Return the (X, Y) coordinate for the center point of the cell that contains the specified text.  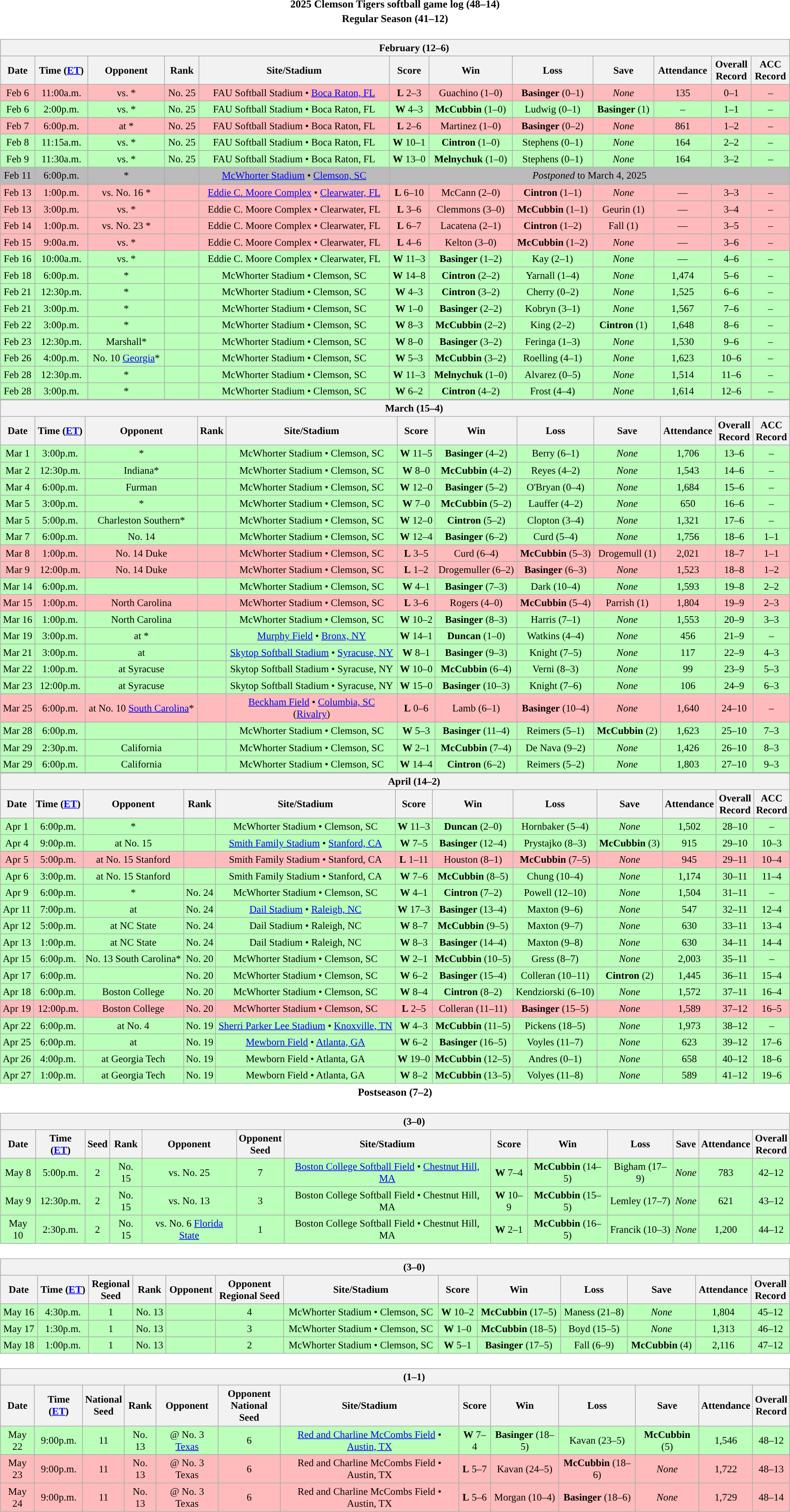
99 (688, 669)
1,756 (688, 536)
4 (250, 1312)
Cintron (1) (623, 325)
vs. No. 25 (189, 1172)
Basinger (10–3) (476, 686)
Volyes (11–8) (555, 1075)
14–6 (734, 470)
6–3 (771, 686)
135 (682, 93)
Postponed to March 4, 2025 (590, 176)
Seed (97, 1144)
Dark (10–4) (555, 586)
Basinger (6–2) (476, 536)
May 16 (19, 1312)
2:00p.m. (61, 109)
W 10–0 (416, 669)
Andres (0–1) (555, 1059)
1,474 (682, 275)
1,572 (689, 992)
L 3–5 (416, 553)
Mar 8 (18, 553)
26–10 (734, 748)
1,200 (726, 1230)
McCubbin (16–5) (568, 1230)
Beckham Field • Columbia, SC(Rivalry) (312, 708)
McCubbin (8–5) (473, 876)
21–9 (734, 636)
1,553 (688, 619)
W 11–5 (416, 453)
May 22 (18, 1440)
Kay (2–1) (553, 258)
945 (689, 860)
29–11 (735, 860)
2,021 (688, 553)
vs. No. 6 Florida State (189, 1230)
May 18 (19, 1345)
18–8 (734, 570)
Basinger (16–5) (473, 1042)
Apr 9 (17, 893)
W 19–0 (414, 1059)
30–11 (735, 876)
Hornbaker (5–4) (555, 826)
McCubbin (1–1) (553, 209)
Geurin (1) (623, 209)
48–14 (771, 1497)
Feb 11 (18, 176)
1,530 (682, 341)
Basinger (11–4) (476, 731)
May 24 (18, 1497)
1,803 (688, 764)
Basinger (6–3) (555, 570)
May 10 (19, 1230)
W 10–9 (509, 1201)
13–4 (771, 926)
1,502 (689, 826)
Lauffer (4–2) (555, 503)
Knight (7–6) (555, 686)
3–5 (731, 225)
Maxton (9–8) (555, 943)
McCubbin (5) (667, 1440)
41–12 (735, 1075)
7–3 (771, 731)
Cintron (3–2) (470, 292)
Basinger (18–5) (525, 1440)
650 (688, 503)
Maness (21–8) (594, 1312)
Apr 19 (17, 1009)
4:30p.m. (63, 1312)
Morgan (10–4) (525, 1497)
Cintron (7–2) (473, 893)
Cintron (6–2) (476, 764)
Mar 21 (18, 653)
8–6 (731, 325)
Colleran (10–11) (555, 976)
Prystajko (8–3) (555, 843)
McCubbin (7–4) (476, 748)
Feb 15 (18, 242)
42–12 (771, 1172)
1,589 (689, 1009)
14–4 (771, 943)
7:00p.m. (58, 909)
Frost (4–4) (553, 391)
1,543 (688, 470)
31–11 (735, 893)
Cintron (1–1) (553, 192)
McCubbin (15–5) (568, 1201)
1,525 (682, 292)
McCubbin (3–2) (470, 358)
44–12 (771, 1230)
19–9 (734, 603)
W 17–3 (414, 909)
May 8 (19, 1172)
McCubbin (5–4) (555, 603)
vs. No. 16 * (126, 192)
vs. No. 23 * (126, 225)
King (2–2) (553, 325)
McCubbin (7–5) (555, 860)
Duncan (1–0) (476, 636)
Alvarez (0–5) (553, 375)
Powell (12–10) (555, 893)
Rogers (4–0) (476, 603)
vs. No. 13 (189, 1201)
Curd (6–4) (476, 553)
1,523 (688, 570)
Apr 6 (17, 876)
Apr 5 (17, 860)
McCubbin (2–2) (470, 325)
4–6 (731, 258)
L 2–3 (409, 93)
623 (689, 1042)
McCann (2–0) (470, 192)
McCubbin (5–2) (476, 503)
Cintron (2) (630, 976)
Basinger (17–5) (518, 1345)
Drogemuller (6–2) (476, 570)
1,722 (726, 1469)
Mar 2 (18, 470)
Duncan (2–0) (473, 826)
W 14–4 (416, 764)
Kelton (3–0) (470, 242)
O'Bryan (0–4) (555, 487)
Mar 28 (18, 731)
McCubbin (3) (630, 843)
Feb 14 (18, 225)
Kobryn (3–1) (553, 308)
33–11 (735, 926)
Cintron (4–2) (470, 391)
7 (260, 1172)
24–9 (734, 686)
McCubbin (1–0) (470, 109)
Mar 14 (18, 586)
48–13 (771, 1469)
3–2 (731, 159)
4–3 (771, 653)
Apr 12 (17, 926)
11–6 (731, 375)
9–6 (731, 341)
Bigham (17–9) (640, 1172)
1,426 (688, 748)
783 (726, 1172)
1,567 (682, 308)
Francik (10–3) (640, 1230)
Apr 25 (17, 1042)
L 1–11 (414, 860)
Curd (5–4) (555, 536)
OpponentNational Seed (250, 1406)
W 7–6 (414, 876)
McCubbin (17–5) (518, 1312)
Basinger (13–4) (473, 909)
11:15a.m. (61, 142)
11:00a.m. (61, 93)
Fall (1) (623, 225)
1,174 (689, 876)
2,003 (689, 959)
1,614 (682, 391)
Basinger (10–4) (555, 708)
W 7–5 (414, 843)
W 7–0 (416, 503)
Basinger (1) (623, 109)
9–3 (771, 764)
12–6 (731, 391)
Mar 7 (18, 536)
24–10 (734, 708)
15–6 (734, 487)
Clemmons (3–0) (470, 209)
1,973 (689, 1025)
Feb 9 (18, 159)
McCubbin (9–5) (473, 926)
Parrish (1) (627, 603)
McCubbin (10–5) (473, 959)
No. 10 Georgia* (126, 358)
Maxton (9–6) (555, 909)
47–12 (771, 1345)
Cintron (5–2) (476, 520)
18–7 (734, 553)
Watkins (4–4) (555, 636)
Furman (142, 487)
Basinger (9–3) (476, 653)
1,313 (723, 1329)
1,640 (688, 708)
Feb 18 (18, 275)
11–4 (771, 876)
25–10 (734, 731)
27–10 (734, 764)
Basinger (7–3) (476, 586)
Indiana* (142, 470)
Mar 16 (18, 619)
Mar 22 (18, 669)
Lemley (17–7) (640, 1201)
Apr 11 (17, 909)
16–5 (771, 1009)
Feb 22 (18, 325)
29–10 (735, 843)
Apr 17 (17, 976)
1:30p.m. (63, 1329)
Apr 1 (17, 826)
Basinger (18–6) (597, 1497)
Boyd (15–5) (594, 1329)
32–11 (735, 909)
Kendziorski (6–10) (555, 992)
L 5–6 (475, 1497)
at No. 10 South Carolina* (142, 708)
Basinger (2–2) (470, 308)
Cintron (2–2) (470, 275)
Feb 7 (18, 126)
Feb 23 (18, 341)
Basinger (8–3) (476, 619)
Kavan (23–5) (597, 1440)
547 (689, 909)
16–4 (771, 992)
L 2–6 (409, 126)
Drogemull (1) (627, 553)
Mar 1 (18, 453)
0–1 (731, 93)
35–11 (735, 959)
at No. 15 (133, 843)
W 15–0 (416, 686)
10–4 (771, 860)
Berry (6–1) (555, 453)
Lamb (6–1) (476, 708)
Feb 8 (18, 142)
Maxton (9–7) (555, 926)
McCubbin (4) (662, 1345)
McCubbin (11–5) (473, 1025)
Feb 16 (18, 258)
April (14–2) (395, 781)
34–11 (735, 943)
Basinger (0–1) (553, 93)
March (15–4) (395, 408)
W 14–8 (409, 275)
9:00a.m. (61, 242)
L 1–2 (416, 570)
2,116 (723, 1345)
37–11 (735, 992)
Houston (8–1) (473, 860)
Cintron (8–2) (473, 992)
589 (689, 1075)
Basinger (15–5) (555, 1009)
W 10–1 (409, 142)
13–6 (734, 453)
Roelling (4–1) (553, 358)
Ludwig (0–1) (553, 109)
Apr 22 (17, 1025)
RegionalSeed (111, 1290)
McCubbin (14–5) (568, 1172)
Mar 9 (18, 570)
W 12–4 (416, 536)
Fall (6–9) (594, 1345)
Basinger (14–4) (473, 943)
L 2–5 (414, 1009)
Mar 4 (18, 487)
L 5–7 (475, 1469)
10–3 (771, 843)
6–6 (731, 292)
20–9 (734, 619)
L 6–10 (409, 192)
Knight (7–5) (555, 653)
Reimers (5–1) (555, 731)
456 (688, 636)
McCubbin (18–6) (597, 1469)
W 5–1 (458, 1345)
Sherri Parker Lee Stadium • Knoxville, TN (305, 1025)
22–9 (734, 653)
Basinger (1–2) (470, 258)
1,504 (689, 893)
McCubbin (18–5) (518, 1329)
L 0–6 (416, 708)
2–3 (771, 603)
McCubbin (6–4) (476, 669)
Lacatena (2–1) (470, 225)
OpponentRegional Seed (250, 1290)
38–12 (735, 1025)
19–8 (734, 586)
Clopton (3–4) (555, 520)
Apr 13 (17, 943)
Basinger (15–4) (473, 976)
McCubbin (12–5) (473, 1059)
Guachino (1–0) (470, 93)
3–4 (731, 209)
May 17 (19, 1329)
L 4–6 (409, 242)
Apr 27 (17, 1075)
43–12 (771, 1201)
5–3 (771, 669)
106 (688, 686)
1,546 (726, 1440)
Kavan (24–5) (525, 1469)
48–12 (771, 1440)
W 8–4 (414, 992)
Pickens (18–5) (555, 1025)
Harris (7–1) (555, 619)
Apr 4 (17, 843)
No. 14 (142, 536)
Colleran (11–11) (473, 1009)
915 (689, 843)
Apr 18 (17, 992)
Reimers (5–2) (555, 764)
1,514 (682, 375)
5–6 (731, 275)
W 13–0 (409, 159)
12–4 (771, 909)
10–6 (731, 358)
Basinger (3–2) (470, 341)
621 (726, 1201)
W 8–7 (414, 926)
46–12 (771, 1329)
May 9 (19, 1201)
1,648 (682, 325)
Apr 26 (17, 1059)
Basinger (5–2) (476, 487)
1,321 (688, 520)
(1–1) (395, 1377)
February (12–6) (395, 48)
Voyles (11–7) (555, 1042)
W 14–1 (416, 636)
Cintron (1–0) (470, 142)
Mar 25 (18, 708)
L 6–7 (409, 225)
37–12 (735, 1009)
W 8–1 (416, 653)
117 (688, 653)
OpponentSeed (260, 1144)
8–3 (771, 748)
Cintron (1–2) (553, 225)
McCubbin (4–2) (476, 470)
11:30a.m. (61, 159)
7–6 (731, 308)
Basinger (12–4) (473, 843)
Mar 15 (18, 603)
W 8–2 (414, 1075)
Martinez (1–0) (470, 126)
NationalSeed (104, 1406)
No. 13 South Carolina* (133, 959)
Basinger (4–2) (476, 453)
658 (689, 1059)
McCubbin (1–2) (553, 242)
Feringa (1–3) (553, 341)
Mar 23 (18, 686)
19–6 (771, 1075)
Feb 26 (18, 358)
39–12 (735, 1042)
10:00a.m. (61, 258)
36–11 (735, 976)
Murphy Field • Bronx, NY (312, 636)
McCubbin (2) (627, 731)
16–6 (734, 503)
1,684 (688, 487)
Charleston Southern* (142, 520)
Mar 19 (18, 636)
De Nava (9–2) (555, 748)
at No. 4 (133, 1025)
Apr 15 (17, 959)
1,593 (688, 586)
Marshall* (126, 341)
Cherry (0–2) (553, 292)
1,706 (688, 453)
861 (682, 126)
Verni (8–3) (555, 669)
15–4 (771, 976)
45–12 (771, 1312)
May 23 (18, 1469)
McCubbin (5–3) (555, 553)
Basinger (0–2) (553, 126)
28–10 (735, 826)
Chung (10–4) (555, 876)
Yarnall (1–4) (553, 275)
3–6 (731, 242)
McCubbin (13–5) (473, 1075)
Gress (8–7) (555, 959)
23–9 (734, 669)
1,445 (689, 976)
Reyes (4–2) (555, 470)
1,729 (726, 1497)
40–12 (735, 1059)
